Search for the cell housing the specified text and yield its (x, y) center coordinate. 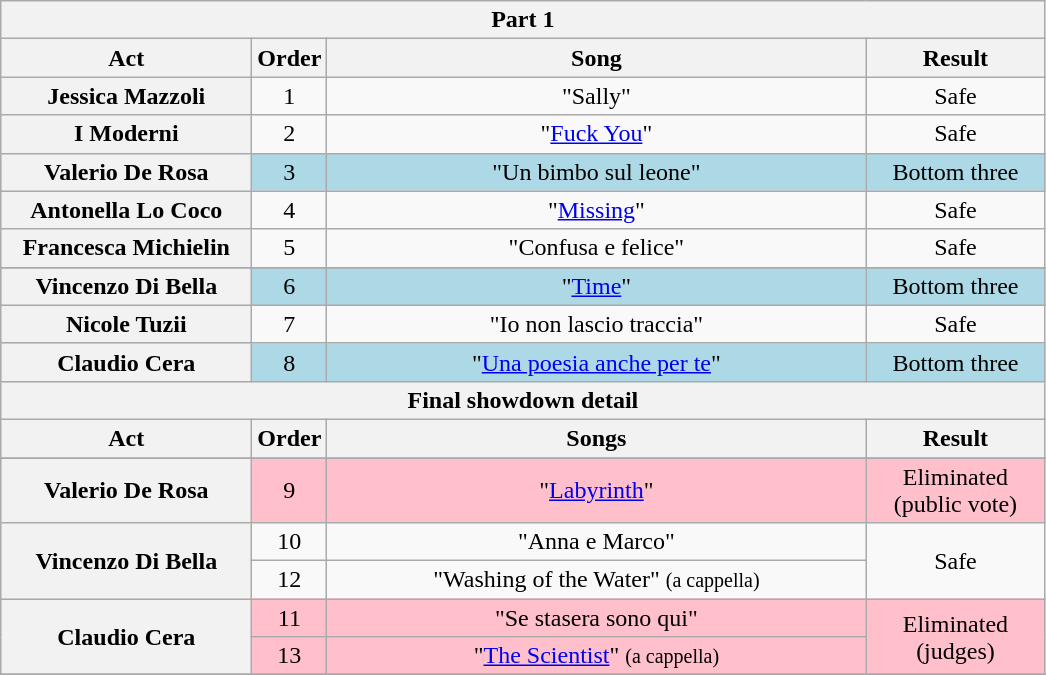
6 (290, 286)
3 (290, 172)
"Labyrinth" (596, 490)
Final showdown detail (523, 400)
5 (290, 248)
9 (290, 490)
"Confusa e felice" (596, 248)
13 (290, 656)
"The Scientist" (a cappella) (596, 656)
11 (290, 618)
Francesca Michielin (126, 248)
Eliminated(judges) (956, 637)
"Un bimbo sul leone" (596, 172)
"Io non lascio traccia" (596, 324)
Eliminated(public vote) (956, 490)
Antonella Lo Coco (126, 210)
"Washing of the Water" (a cappella) (596, 580)
Songs (596, 438)
10 (290, 542)
12 (290, 580)
"Se stasera sono qui" (596, 618)
"Fuck You" (596, 134)
1 (290, 96)
2 (290, 134)
Song (596, 58)
4 (290, 210)
Part 1 (523, 20)
I Moderni (126, 134)
7 (290, 324)
"Anna e Marco" (596, 542)
"Una poesia anche per te" (596, 362)
"Sally" (596, 96)
"Missing" (596, 210)
8 (290, 362)
"Time" (596, 286)
Jessica Mazzoli (126, 96)
Nicole Tuzii (126, 324)
